For the text-containing cell, return its midpoint in (x, y) coordinate format. 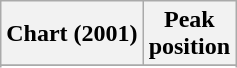
Peakposition (189, 34)
Chart (2001) (72, 34)
